Pinpoint the cell where the given text exists, returning its (X, Y) midpoint coordinate. 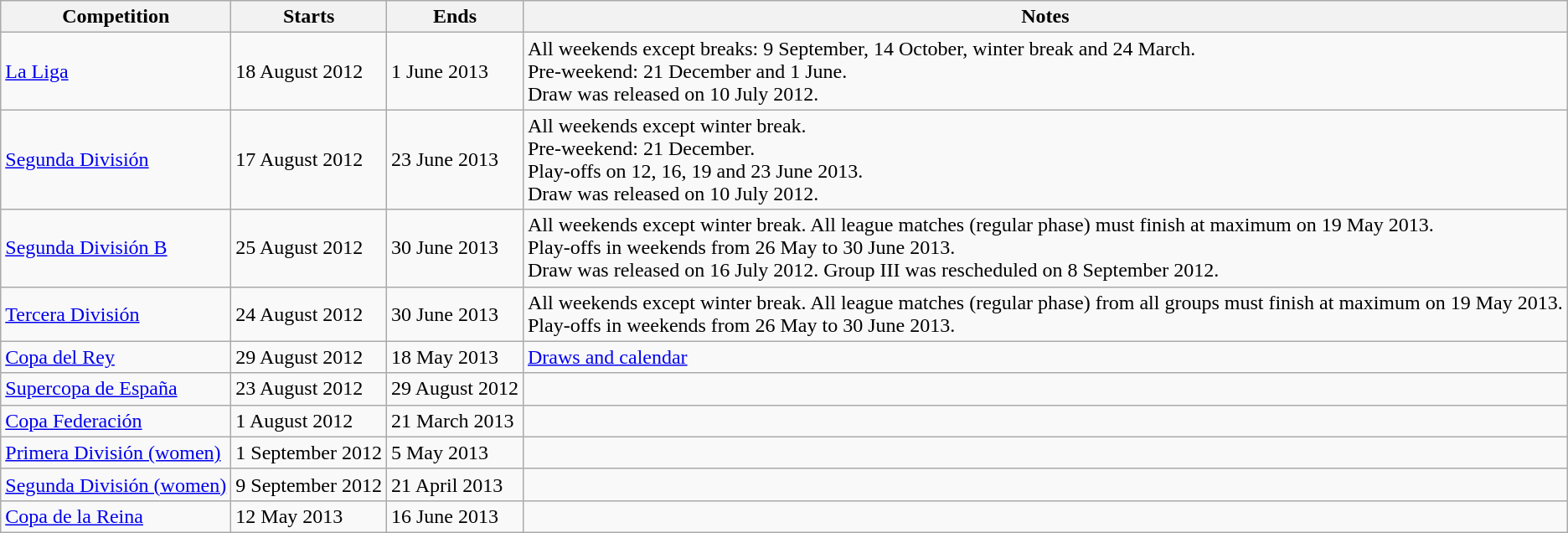
23 June 2013 (454, 159)
16 June 2013 (454, 516)
Tercera División (116, 313)
17 August 2012 (309, 159)
All weekends except breaks: 9 September, 14 October, winter break and 24 March.Pre-weekend: 21 December and 1 June.Draw was released on 10 July 2012. (1045, 71)
Starts (309, 17)
Notes (1045, 17)
1 September 2012 (309, 453)
24 August 2012 (309, 313)
La Liga (116, 71)
Competition (116, 17)
25 August 2012 (309, 248)
All weekends except winter break.Pre-weekend: 21 December.Play-offs on 12, 16, 19 and 23 June 2013.Draw was released on 10 July 2012. (1045, 159)
Supercopa de España (116, 389)
21 March 2013 (454, 421)
12 May 2013 (309, 516)
18 May 2013 (454, 357)
9 September 2012 (309, 484)
1 August 2012 (309, 421)
Segunda División (women) (116, 484)
Copa del Rey (116, 357)
Segunda División B (116, 248)
21 April 2013 (454, 484)
23 August 2012 (309, 389)
Copa Federación (116, 421)
Copa de la Reina (116, 516)
Draws and calendar (1045, 357)
1 June 2013 (454, 71)
Ends (454, 17)
18 August 2012 (309, 71)
Primera División (women) (116, 453)
5 May 2013 (454, 453)
Segunda División (116, 159)
